Capture the cell that displays the provided text and extract its (X, Y) central coordinate. 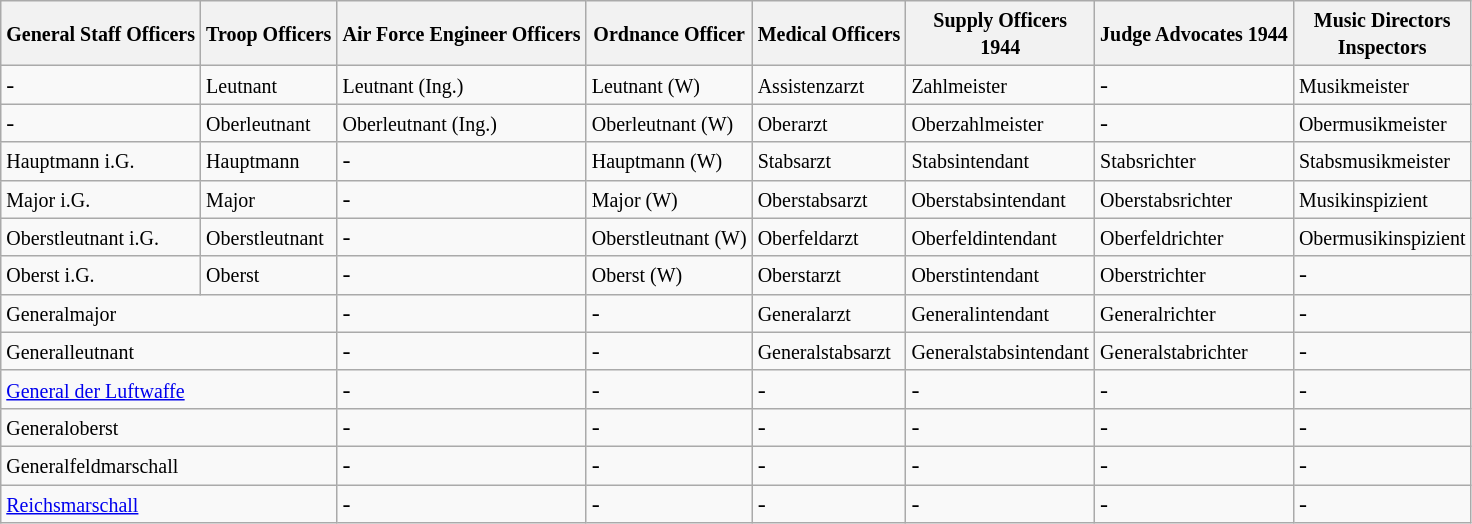
Hauptmann (W) (669, 161)
Generalstabrichter (1194, 351)
Stabsintendant (1000, 161)
Generaloberst (169, 427)
Reichsmarschall (169, 503)
Obermusikinspizient (1382, 237)
Generalintendant (1000, 313)
Air Force Engineer Officers (462, 34)
Music DirectorsInspectors (1382, 34)
Leutnant (W) (669, 85)
Assistenzarzt (829, 85)
Generalfeldmarschall (169, 465)
Zahlmeister (1000, 85)
Stabsarzt (829, 161)
Stabsmusikmeister (1382, 161)
Generalarzt (829, 313)
Oberst i.G. (101, 275)
Oberstarzt (829, 275)
Oberzahlmeister (1000, 123)
Oberstrichter (1194, 275)
Oberst (269, 275)
Ordnance Officer (669, 34)
Generalleutnant (169, 351)
Leutnant (269, 85)
Supply Officers 1944 (1000, 34)
Stabsrichter (1194, 161)
Musikinspizient (1382, 199)
Oberstleutnant (269, 237)
Oberleutnant (Ing.) (462, 123)
Major (W) (669, 199)
General Staff Officers (101, 34)
Oberstleutnant (W) (669, 237)
Oberstabsrichter (1194, 199)
Oberstabsintendant (1000, 199)
Generalstabsarzt (829, 351)
Troop Officers (269, 34)
Generalrichter (1194, 313)
Generalstabsintendant (1000, 351)
Oberstabsarzt (829, 199)
Oberfeldarzt (829, 237)
Oberfeldrichter (1194, 237)
Major (269, 199)
Oberleutnant (269, 123)
Oberarzt (829, 123)
Oberleutnant (W) (669, 123)
Oberst (W) (669, 275)
Musikmeister (1382, 85)
Hauptmann (269, 161)
Oberstintendant (1000, 275)
Leutnant (Ing.) (462, 85)
General der Luftwaffe (169, 389)
Medical Officers (829, 34)
Major i.G. (101, 199)
Obermusikmeister (1382, 123)
Oberstleutnant i.G. (101, 237)
Generalmajor (169, 313)
Judge Advocates 1944 (1194, 34)
Oberfeldintendant (1000, 237)
Hauptmann i.G. (101, 161)
